Scan for the cell matching the given text and deliver its [x, y] coordinate at center. 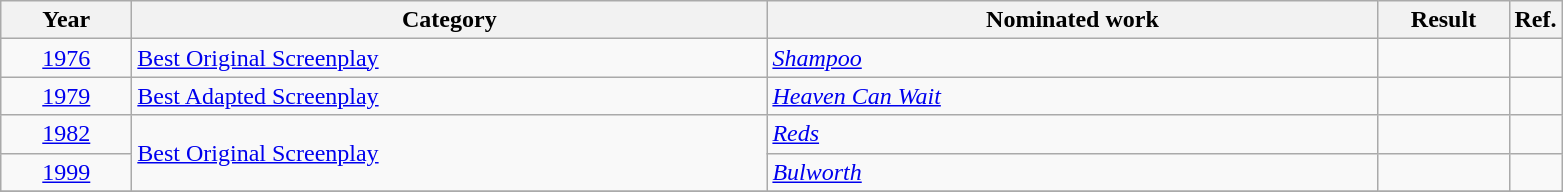
Bulworth [1072, 172]
Best Adapted Screenplay [450, 96]
Shampoo [1072, 58]
Heaven Can Wait [1072, 96]
Reds [1072, 134]
Nominated work [1072, 20]
Year [66, 20]
Result [1444, 20]
1979 [66, 96]
1982 [66, 134]
1976 [66, 58]
1999 [66, 172]
Category [450, 20]
Ref. [1536, 20]
